Capture the cell that displays the provided text and extract its [x, y] central coordinate. 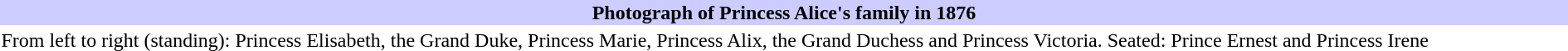
Photograph of Princess Alice's family in 1876 [784, 13]
